Return (X, Y) of the center of cell containing provided text 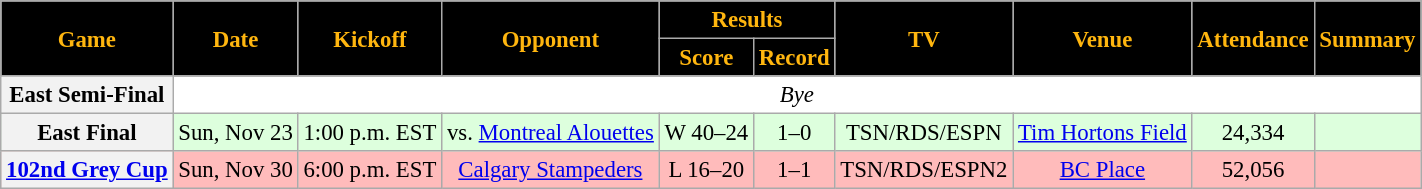
East Semi-Final (87, 95)
Bye (797, 95)
1–0 (794, 133)
East Final (87, 133)
Kickoff (370, 38)
Record (794, 58)
Venue (1102, 38)
Score (706, 58)
Results (747, 20)
Game (87, 38)
L 16–20 (706, 170)
TSN/RDS/ESPN2 (924, 170)
Calgary Stampeders (551, 170)
1–1 (794, 170)
Attendance (1253, 38)
6:00 p.m. EST (370, 170)
vs. Montreal Alouettes (551, 133)
BC Place (1102, 170)
Opponent (551, 38)
TSN/RDS/ESPN (924, 133)
Sun, Nov 30 (236, 170)
W 40–24 (706, 133)
Sun, Nov 23 (236, 133)
Summary (1368, 38)
Tim Hortons Field (1102, 133)
52,056 (1253, 170)
24,334 (1253, 133)
Date (236, 38)
1:00 p.m. EST (370, 133)
102nd Grey Cup (87, 170)
TV (924, 38)
